Locate the cell with the specified text and output its [X, Y] center coordinate. 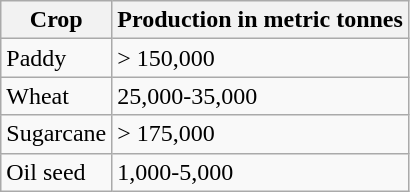
Wheat [56, 96]
Crop [56, 20]
1,000-5,000 [260, 172]
25,000-35,000 [260, 96]
Paddy [56, 58]
Sugarcane [56, 134]
Oil seed [56, 172]
> 150,000 [260, 58]
> 175,000 [260, 134]
Production in metric tonnes [260, 20]
